Extract the (X, Y) coordinate from the center of the cell holding the provided text.  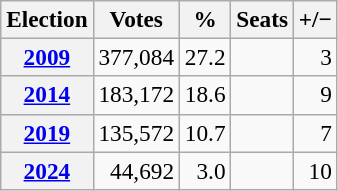
9 (315, 95)
% (205, 19)
10.7 (205, 133)
3 (315, 57)
3.0 (205, 170)
7 (315, 133)
27.2 (205, 57)
2009 (47, 57)
2024 (47, 170)
2014 (47, 95)
Seats (262, 19)
44,692 (136, 170)
2019 (47, 133)
18.6 (205, 95)
10 (315, 170)
+/− (315, 19)
377,084 (136, 57)
183,172 (136, 95)
Election (47, 19)
Votes (136, 19)
135,572 (136, 133)
